Capture the cell that displays the provided text and extract its (x, y) central coordinate. 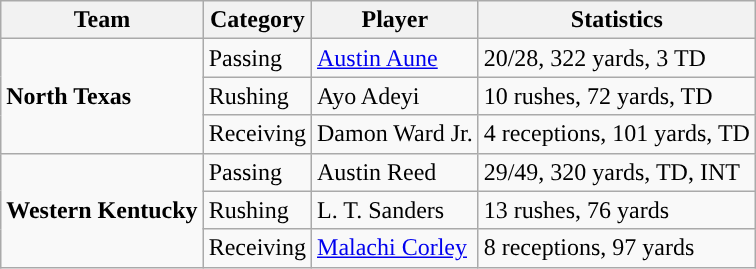
Western Kentucky (102, 210)
Malachi Corley (396, 248)
20/28, 322 yards, 3 TD (616, 58)
Statistics (616, 20)
Austin Aune (396, 58)
North Texas (102, 96)
Damon Ward Jr. (396, 134)
L. T. Sanders (396, 210)
Category (257, 20)
13 rushes, 76 yards (616, 210)
Austin Reed (396, 172)
Player (396, 20)
Team (102, 20)
29/49, 320 yards, TD, INT (616, 172)
Ayo Adeyi (396, 96)
4 receptions, 101 yards, TD (616, 134)
8 receptions, 97 yards (616, 248)
10 rushes, 72 yards, TD (616, 96)
